Pinpoint the cell where the given text exists, returning its (X, Y) midpoint coordinate. 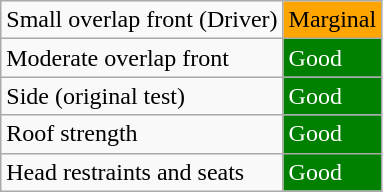
Side (original test) (142, 96)
Roof strength (142, 134)
Small overlap front (Driver) (142, 20)
Moderate overlap front (142, 58)
Marginal (332, 20)
Head restraints and seats (142, 172)
